Output the [x, y] coordinate of the center of the cell containing the given text.  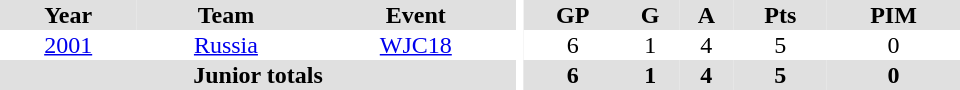
Team [226, 15]
GP [572, 15]
Junior totals [258, 75]
Pts [781, 15]
2001 [68, 45]
Russia [226, 45]
A [706, 15]
Event [416, 15]
PIM [894, 15]
WJC18 [416, 45]
G [650, 15]
Year [68, 15]
